Capture the cell that displays the provided text and extract its (x, y) central coordinate. 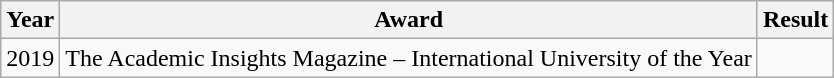
The Academic Insights Magazine – International University of the Year (409, 58)
Award (409, 20)
2019 (30, 58)
Year (30, 20)
Result (795, 20)
